Identify which cell holds the provided text, then report its (x, y) central coordinate. 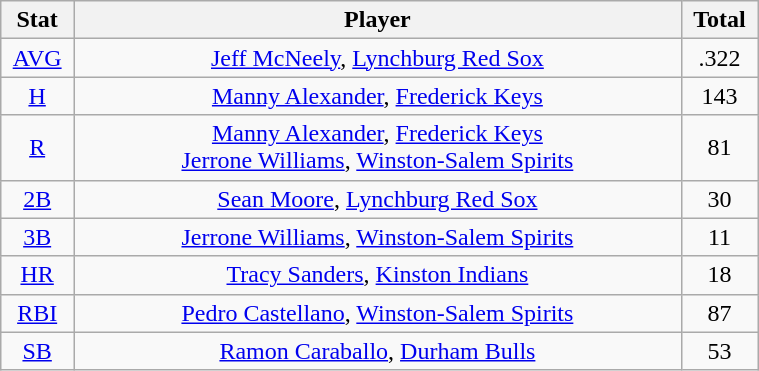
11 (719, 237)
Stat (38, 20)
Jeff McNeely, Lynchburg Red Sox (378, 58)
R (38, 148)
RBI (38, 313)
AVG (38, 58)
HR (38, 275)
81 (719, 148)
53 (719, 351)
87 (719, 313)
SB (38, 351)
Pedro Castellano, Winston-Salem Spirits (378, 313)
Ramon Caraballo, Durham Bulls (378, 351)
Player (378, 20)
30 (719, 199)
Manny Alexander, Frederick Keys (378, 96)
18 (719, 275)
Manny Alexander, Frederick Keys Jerrone Williams, Winston-Salem Spirits (378, 148)
H (38, 96)
2B (38, 199)
Tracy Sanders, Kinston Indians (378, 275)
3B (38, 237)
Sean Moore, Lynchburg Red Sox (378, 199)
143 (719, 96)
Total (719, 20)
.322 (719, 58)
Jerrone Williams, Winston-Salem Spirits (378, 237)
